Output the [X, Y] coordinate of the center of the cell containing the given text.  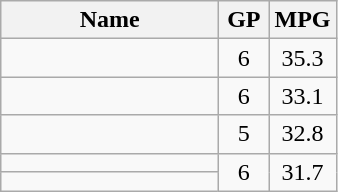
GP [244, 20]
5 [244, 134]
32.8 [302, 134]
31.7 [302, 172]
MPG [302, 20]
Name [110, 20]
35.3 [302, 58]
33.1 [302, 96]
